Return [x, y] of the center of cell containing provided text 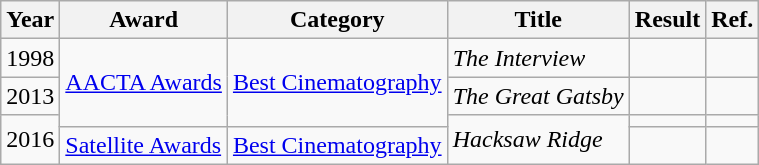
Result [667, 20]
The Interview [538, 58]
2013 [30, 96]
Ref. [732, 20]
Hacksaw Ridge [538, 140]
1998 [30, 58]
Award [144, 20]
2016 [30, 140]
Year [30, 20]
The Great Gatsby [538, 96]
Title [538, 20]
Category [337, 20]
Satellite Awards [144, 145]
AACTA Awards [144, 82]
